Return the (x, y) coordinate for the center point of the cell that contains the specified text.  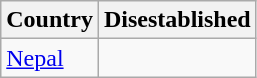
Country (50, 20)
Disestablished (177, 20)
Nepal (50, 58)
